Determine the (x, y) coordinate at the center of the cell enclosing the given text.  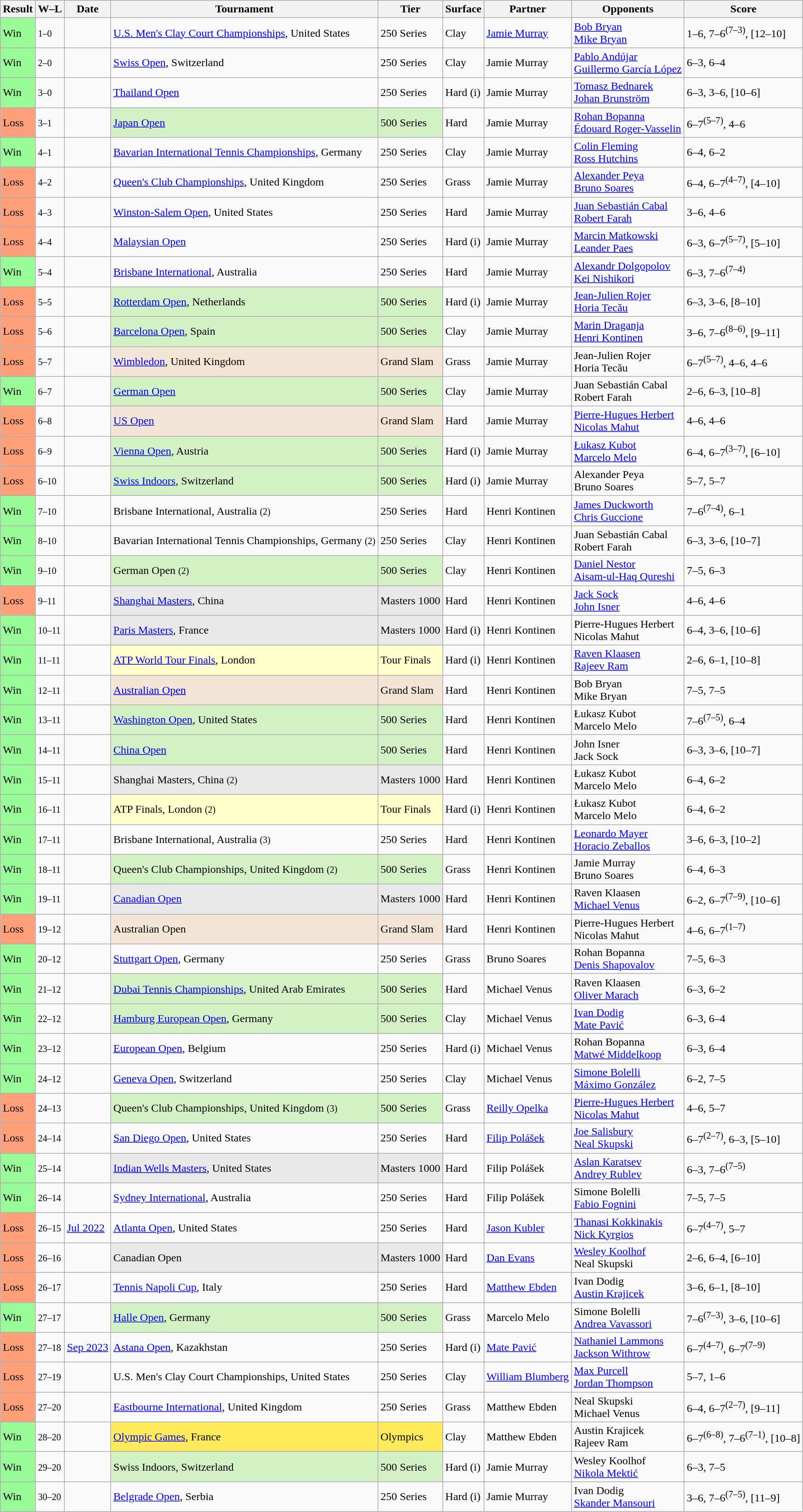
German Open (244, 391)
6–4, 3–6, [10–6] (743, 630)
3–6, 4–6 (743, 212)
6–4, 6–7(2–7), [9–11] (743, 1407)
Mate Pavić (528, 1347)
9–11 (50, 601)
Shanghai Masters, China (2) (244, 780)
Sep 2023 (87, 1347)
3–1 (50, 122)
Tournament (244, 9)
Jason Kubler (528, 1228)
Paris Masters, France (244, 630)
5–4 (50, 272)
German Open (2) (244, 570)
Queen's Club Championships, United Kingdom (2) (244, 870)
Bavarian International Tennis Championships, Germany (2) (244, 541)
27–19 (50, 1377)
Queen's Club Championships, United Kingdom (244, 182)
Tomasz Bednarek Johan Brunström (628, 93)
Alexandr Dolgopolov Kei Nishikori (628, 272)
Ivan Dodig Mate Pavić (628, 1018)
4–1 (50, 152)
7–6(7–5), 6–4 (743, 720)
6–3, 7–6(7–4) (743, 272)
2–6, 6–1, [10–8] (743, 660)
San Diego Open, United States (244, 1138)
Date (87, 9)
4–6, 5–7 (743, 1108)
3–6, 7–6(7–5), [11–9] (743, 1497)
19–12 (50, 929)
Raven Klaasen Rajeev Ram (628, 660)
Surface (464, 9)
6–7 (50, 391)
6–7(2–7), 6–3, [5–10] (743, 1138)
Joe Salisbury Neal Skupski (628, 1138)
5–6 (50, 332)
Neal Skupski Michael Venus (628, 1407)
Score (743, 9)
Belgrade Open, Serbia (244, 1497)
ATP Finals, London (2) (244, 809)
11–11 (50, 660)
Shanghai Masters, China (244, 601)
6–4, 6–7(4–7), [4–10] (743, 182)
8–10 (50, 541)
Jamie Murray Bruno Soares (628, 870)
Tennis Napoli Cup, Italy (244, 1287)
6–3, 7–5 (743, 1467)
22–12 (50, 1018)
2–6, 6–4, [6–10] (743, 1257)
Olympics (411, 1437)
6–2, 7–5 (743, 1078)
Brisbane International, Australia (2) (244, 511)
27–20 (50, 1407)
6–7(4–7), 5–7 (743, 1228)
Marcin Matkowski Leander Paes (628, 242)
Malaysian Open (244, 242)
Nathaniel Lammons Jackson Withrow (628, 1347)
Simone Bolelli Fabio Fognini (628, 1197)
Brisbane International, Australia (244, 272)
Simone Bolelli Máximo González (628, 1078)
European Open, Belgium (244, 1049)
3–6, 7–6(8–6), [9–11] (743, 332)
Sydney International, Australia (244, 1197)
Tier (411, 9)
3–0 (50, 93)
6–3, 3–6, [10–6] (743, 93)
Pablo Andújar Guillermo García López (628, 62)
Max Purcell Jordan Thompson (628, 1377)
Olympic Games, France (244, 1437)
27–18 (50, 1347)
John Isner Jack Sock (628, 749)
Marin Draganja Henri Kontinen (628, 332)
Dan Evans (528, 1257)
Daniel Nestor Aisam-ul-Haq Qureshi (628, 570)
6–9 (50, 451)
14–11 (50, 749)
5–7, 5–7 (743, 481)
16–11 (50, 809)
17–11 (50, 839)
24–13 (50, 1108)
6–3, 6–2 (743, 989)
Barcelona Open, Spain (244, 332)
5–5 (50, 301)
3–6, 6–3, [10–2] (743, 839)
6–3, 6–7(5–7), [5–10] (743, 242)
4–2 (50, 182)
Colin Fleming Ross Hutchins (628, 152)
4–6, 6–7(1–7) (743, 929)
25–14 (50, 1168)
Rohan Bopanna Denis Shapovalov (628, 959)
6–3, 3–6, [8–10] (743, 301)
1–0 (50, 33)
Wimbledon, United Kingdom (244, 361)
W–L (50, 9)
27–17 (50, 1317)
Bruno Soares (528, 959)
6–4, 6–7(3–7), [6–10] (743, 451)
Rohan Bopanna Édouard Roger-Vasselin (628, 122)
2–6, 6–3, [10–8] (743, 391)
3–6, 6–1, [8–10] (743, 1287)
Result (18, 9)
6–10 (50, 481)
Raven Klaasen Oliver Marach (628, 989)
Thanasi Kokkinakis Nick Kyrgios (628, 1228)
18–11 (50, 870)
23–12 (50, 1049)
William Blumberg (528, 1377)
6–7(4–7), 6–7(7–9) (743, 1347)
Leonardo Mayer Horacio Zeballos (628, 839)
19–11 (50, 899)
29–20 (50, 1467)
26–16 (50, 1257)
28–20 (50, 1437)
Eastbourne International, United Kingdom (244, 1407)
1–6, 7–6(7–3), [12–10] (743, 33)
13–11 (50, 720)
12–11 (50, 690)
26–14 (50, 1197)
Washington Open, United States (244, 720)
15–11 (50, 780)
Rotterdam Open, Netherlands (244, 301)
Raven Klaasen Michael Venus (628, 899)
Ivan Dodig Austin Krajicek (628, 1287)
Wesley Koolhof Neal Skupski (628, 1257)
Indian Wells Masters, United States (244, 1168)
Jack Sock John Isner (628, 601)
Jul 2022 (87, 1228)
20–12 (50, 959)
Brisbane International, Australia (3) (244, 839)
30–20 (50, 1497)
6–8 (50, 422)
Japan Open (244, 122)
Wesley Koolhof Nikola Mektić (628, 1467)
6–3, 7–6(7–5) (743, 1168)
Winston-Salem Open, United States (244, 212)
China Open (244, 749)
Thailand Open (244, 93)
26–17 (50, 1287)
9–10 (50, 570)
4–4 (50, 242)
Aslan Karatsev Andrey Rublev (628, 1168)
6–7(5–7), 4–6, 4–6 (743, 361)
ATP World Tour Finals, London (244, 660)
Marcelo Melo (528, 1317)
Geneva Open, Switzerland (244, 1078)
Queen's Club Championships, United Kingdom (3) (244, 1108)
US Open (244, 422)
James Duckworth Chris Guccione (628, 511)
Opponents (628, 9)
26–15 (50, 1228)
21–12 (50, 989)
2–0 (50, 62)
6–2, 6–7(7–9), [10–6] (743, 899)
7–6(7–3), 3–6, [10–6] (743, 1317)
24–12 (50, 1078)
Swiss Open, Switzerland (244, 62)
10–11 (50, 630)
7–10 (50, 511)
Simone Bolelli Andrea Vavassori (628, 1317)
5–7, 1–6 (743, 1377)
6–7(5–7), 4–6 (743, 122)
24–14 (50, 1138)
Halle Open, Germany (244, 1317)
Atlanta Open, United States (244, 1228)
Astana Open, Kazakhstan (244, 1347)
Stuttgart Open, Germany (244, 959)
Vienna Open, Austria (244, 451)
Dubai Tennis Championships, United Arab Emirates (244, 989)
Rohan Bopanna Matwé Middelkoop (628, 1049)
Partner (528, 9)
Reilly Opelka (528, 1108)
Austin Krajicek Rajeev Ram (628, 1437)
4–3 (50, 212)
Bavarian International Tennis Championships, Germany (244, 152)
5–7 (50, 361)
6–4, 6–3 (743, 870)
6–7(6–8), 7–6(7–1), [10–8] (743, 1437)
Hamburg European Open, Germany (244, 1018)
Ivan Dodig Skander Mansouri (628, 1497)
7–6(7–4), 6–1 (743, 511)
